Capture the cell that displays the provided text and extract its [X, Y] central coordinate. 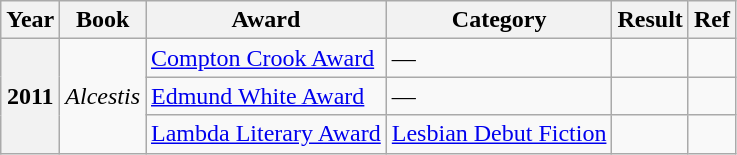
Result [650, 20]
Alcestis [103, 96]
2011 [30, 96]
Edmund White Award [266, 96]
Award [266, 20]
Lambda Literary Award [266, 134]
Compton Crook Award [266, 58]
Ref [712, 20]
Lesbian Debut Fiction [499, 134]
Year [30, 20]
Book [103, 20]
Category [499, 20]
